Find where the given text appears and provide that cell's center as (x, y) coordinate. 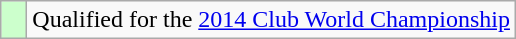
Qualified for the 2014 Club World Championship (272, 20)
